For the text-containing cell, return its midpoint in (x, y) coordinate format. 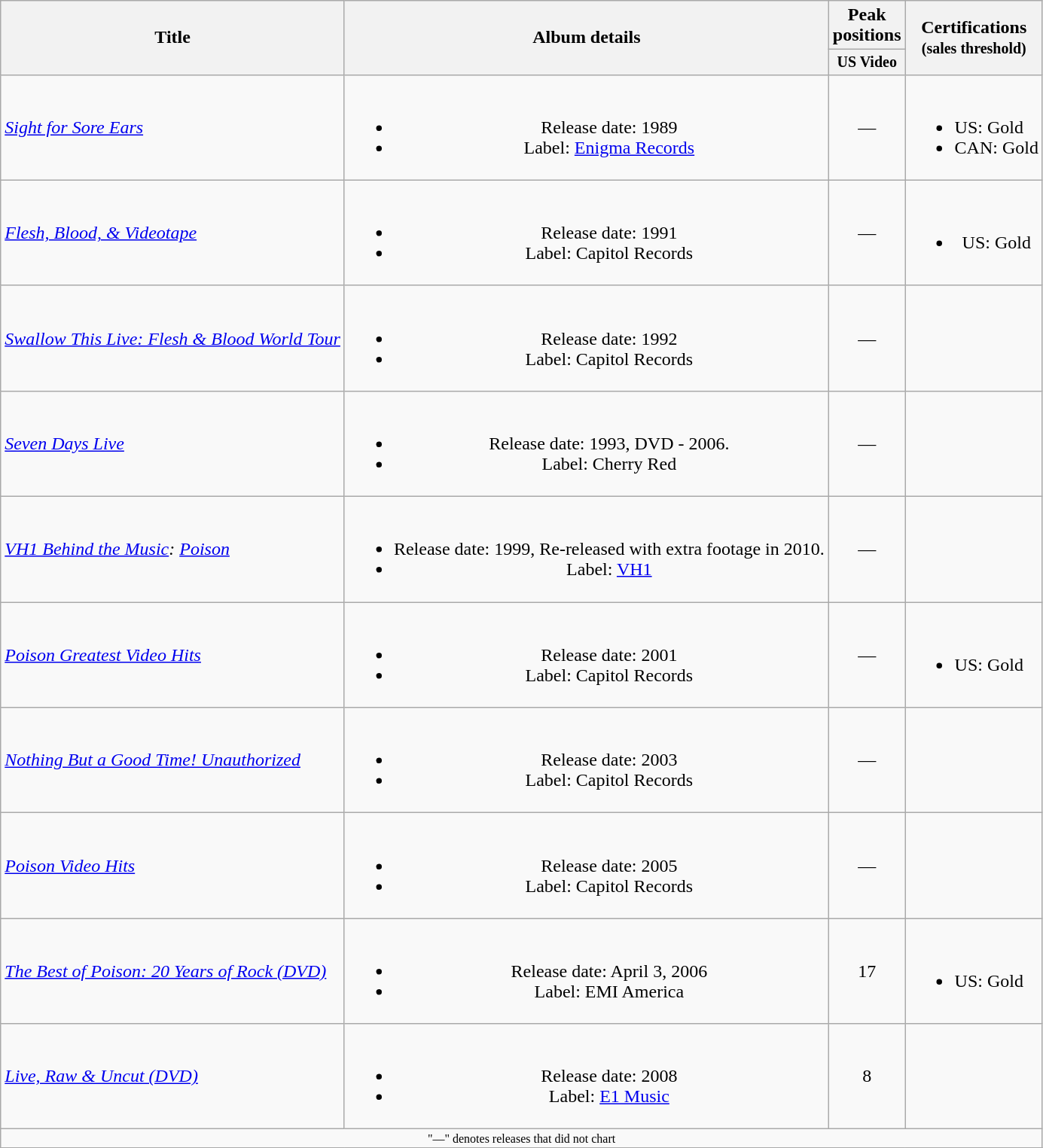
US Video (867, 62)
Poison Greatest Video Hits (173, 655)
VH1 Behind the Music: Poison (173, 550)
"—" denotes releases that did not chart (522, 1138)
17 (867, 971)
Release date: 2008Label: E1 Music (586, 1076)
Release date: 1992Label: Capitol Records (586, 338)
Release date: 1993, DVD - 2006.Label: Cherry Red (586, 443)
Poison Video Hits (173, 866)
Album details (586, 38)
Swallow This Live: Flesh & Blood World Tour (173, 338)
Certifications(sales threshold) (974, 38)
Seven Days Live (173, 443)
The Best of Poison: 20 Years of Rock (DVD) (173, 971)
Release date: 1991Label: Capitol Records (586, 233)
Peak positions (867, 26)
Title (173, 38)
Release date: April 3, 2006Label: EMI America (586, 971)
Release date: 1989Label: Enigma Records (586, 127)
Release date: 1999, Re-released with extra footage in 2010.Label: VH1 (586, 550)
8 (867, 1076)
Live, Raw & Uncut (DVD) (173, 1076)
Release date: 2001Label: Capitol Records (586, 655)
Nothing But a Good Time! Unauthorized (173, 760)
US: GoldCAN: Gold (974, 127)
Release date: 2005Label: Capitol Records (586, 866)
Flesh, Blood, & Videotape (173, 233)
Sight for Sore Ears (173, 127)
Release date: 2003Label: Capitol Records (586, 760)
